Pinpoint the cell where the given text exists, returning its (x, y) midpoint coordinate. 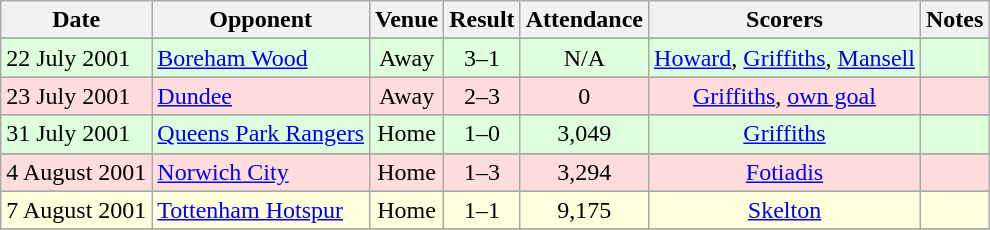
0 (584, 96)
1–0 (482, 134)
Venue (407, 20)
Tottenham Hotspur (261, 210)
9,175 (584, 210)
Boreham Wood (261, 58)
3–1 (482, 58)
3,294 (584, 172)
1–1 (482, 210)
Dundee (261, 96)
7 August 2001 (76, 210)
31 July 2001 (76, 134)
1–3 (482, 172)
Scorers (785, 20)
Notes (954, 20)
Skelton (785, 210)
Howard, Griffiths, Mansell (785, 58)
Result (482, 20)
Attendance (584, 20)
Norwich City (261, 172)
Griffiths (785, 134)
Griffiths, own goal (785, 96)
22 July 2001 (76, 58)
3,049 (584, 134)
Date (76, 20)
Fotiadis (785, 172)
Opponent (261, 20)
4 August 2001 (76, 172)
23 July 2001 (76, 96)
2–3 (482, 96)
Queens Park Rangers (261, 134)
N/A (584, 58)
